Return [X, Y] of the center of cell containing provided text 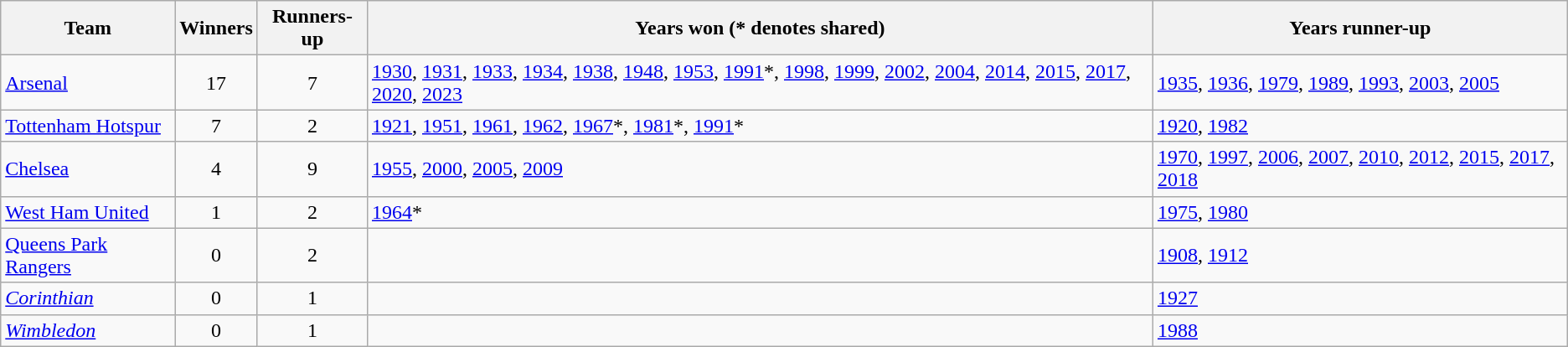
Arsenal [88, 82]
Chelsea [88, 169]
4 [216, 169]
1930, 1931, 1933, 1934, 1938, 1948, 1953, 1991*, 1998, 1999, 2002, 2004, 2014, 2015, 2017, 2020, 2023 [760, 82]
1988 [1360, 330]
1927 [1360, 298]
1970, 1997, 2006, 2007, 2010, 2012, 2015, 2017, 2018 [1360, 169]
Queens Park Rangers [88, 255]
Years runner-up [1360, 28]
Corinthian [88, 298]
Years won (* denotes shared) [760, 28]
1975, 1980 [1360, 212]
17 [216, 82]
Winners [216, 28]
Runners-up [312, 28]
1955, 2000, 2005, 2009 [760, 169]
9 [312, 169]
1964* [760, 212]
1908, 1912 [1360, 255]
Team [88, 28]
1921, 1951, 1961, 1962, 1967*, 1981*, 1991* [760, 126]
Tottenham Hotspur [88, 126]
West Ham United [88, 212]
Wimbledon [88, 330]
1920, 1982 [1360, 126]
1935, 1936, 1979, 1989, 1993, 2003, 2005 [1360, 82]
